Determine the (X, Y) coordinate at the center of the cell enclosing the given text.  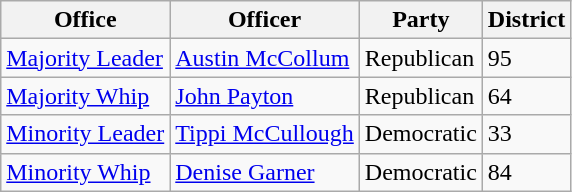
95 (526, 58)
33 (526, 134)
Austin McCollum (265, 58)
64 (526, 96)
Denise Garner (265, 172)
84 (526, 172)
Tippi McCullough (265, 134)
Party (420, 20)
District (526, 20)
John Payton (265, 96)
Majority Leader (86, 58)
Minority Leader (86, 134)
Officer (265, 20)
Minority Whip (86, 172)
Majority Whip (86, 96)
Office (86, 20)
